Output the [X, Y] coordinate of the center of the cell containing the given text.  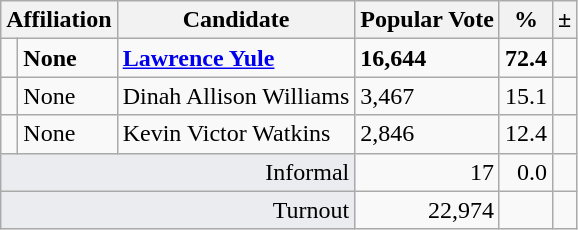
Dinah Allison Williams [236, 96]
72.4 [526, 58]
Kevin Victor Watkins [236, 134]
15.1 [526, 96]
Candidate [236, 20]
± [565, 20]
17 [428, 172]
22,974 [428, 210]
2,846 [428, 134]
Affiliation [59, 20]
Turnout [178, 210]
Lawrence Yule [236, 58]
% [526, 20]
12.4 [526, 134]
Informal [178, 172]
0.0 [526, 172]
16,644 [428, 58]
Popular Vote [428, 20]
3,467 [428, 96]
